For the text-containing cell, return its midpoint in [X, Y] coordinate format. 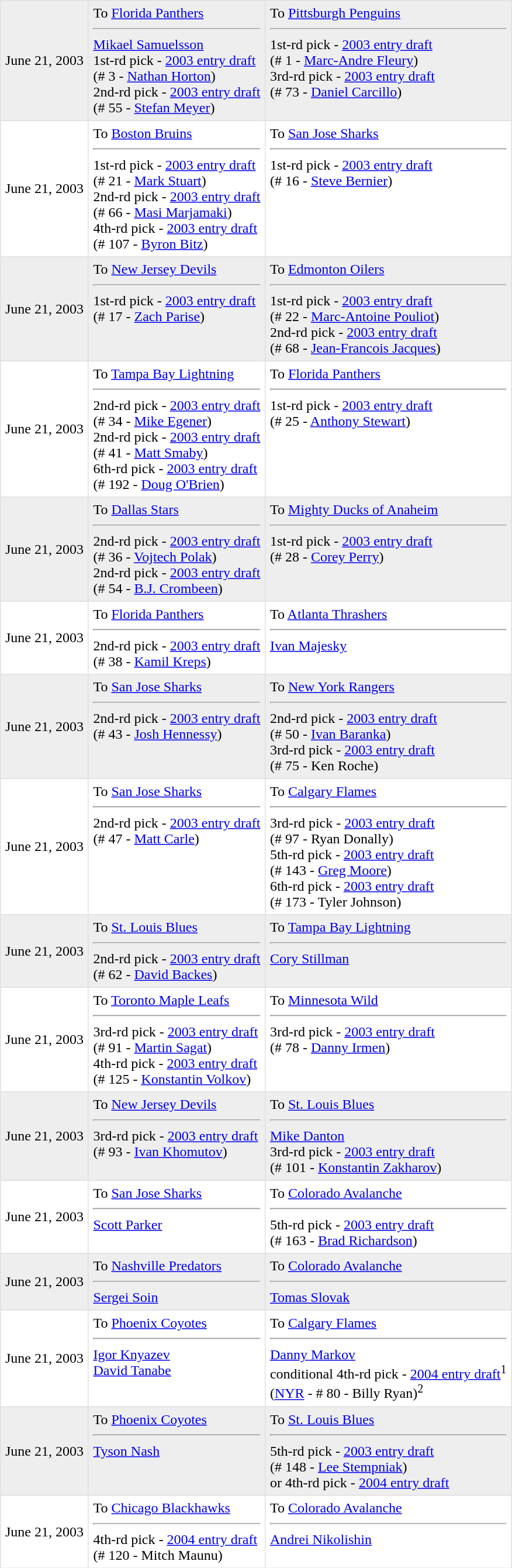
To Atlanta ThrashersIvan Majesky [388, 637]
To Chicago Blackhawks4th-rd pick - 2004 entry draft(# 120 - Mitch Maunu) [177, 1531]
To Pittsburgh Penguins1st-rd pick - 2003 entry draft(# 1 - Marc-Andre Fleury)3rd-rd pick - 2003 entry draft(# 73 - Daniel Carcillo) [388, 61]
To St. Louis Blues5th-rd pick - 2003 entry draft(# 148 - Lee Stempniak)or 4th-rd pick - 2004 entry draft [388, 1451]
To Calgary FlamesDanny Markovconditional 4th-rd pick - 2004 entry draft1(NYR - # 80 - Billy Ryan)2 [388, 1358]
To Phoenix CoyotesIgor KnyazevDavid Tanabe [177, 1358]
To San Jose Sharks2nd-rd pick - 2003 entry draft(# 47 - Matt Carle) [177, 846]
To Colorado AvalancheAndrei Nikolishin [388, 1531]
To Florida PanthersMikael Samuelsson1st-rd pick - 2003 entry draft(# 3 - Nathan Horton)2nd-rd pick - 2003 entry draft(# 55 - Stefan Meyer) [177, 61]
To Edmonton Oilers1st-rd pick - 2003 entry draft(# 22 - Marc-Antoine Pouliot)2nd-rd pick - 2003 entry draft(# 68 - Jean-Francois Jacques) [388, 309]
To New Jersey Devils1st-rd pick - 2003 entry draft(# 17 - Zach Parise) [177, 309]
To Florida Panthers1st-rd pick - 2003 entry draft(# 25 - Anthony Stewart) [388, 429]
To New Jersey Devils3rd-rd pick - 2003 entry draft(# 93 - Ivan Khomutov) [177, 1136]
To Dallas Stars2nd-rd pick - 2003 entry draft(# 36 - Vojtech Polak)2nd-rd pick - 2003 entry draft(# 54 - B.J. Crombeen) [177, 549]
To Florida Panthers2nd-rd pick - 2003 entry draft(# 38 - Kamil Kreps) [177, 637]
To Colorado Avalanche5th-rd pick - 2003 entry draft(# 163 - Brad Richardson) [388, 1217]
To St. Louis Blues2nd-rd pick - 2003 entry draft(# 62 - David Backes) [177, 951]
To Tampa Bay LightningCory Stillman [388, 951]
To San Jose SharksScott Parker [177, 1217]
To St. Louis BluesMike Danton3rd-rd pick - 2003 entry draft(# 101 - Konstantin Zakharov) [388, 1136]
To Colorado AvalancheTomas Slovak [388, 1282]
To Toronto Maple Leafs3rd-rd pick - 2003 entry draft(# 91 - Martin Sagat)4th-rd pick - 2003 entry draft(# 125 - Konstantin Volkov) [177, 1039]
To Minnesota Wild3rd-rd pick - 2003 entry draft(# 78 - Danny Irmen) [388, 1039]
To New York Rangers2nd-rd pick - 2003 entry draft(# 50 - Ivan Baranka)3rd-rd pick - 2003 entry draft(# 75 - Ken Roche) [388, 726]
To San Jose Sharks2nd-rd pick - 2003 entry draft(# 43 - Josh Hennessy) [177, 726]
To San Jose Sharks1st-rd pick - 2003 entry draft(# 16 - Steve Bernier) [388, 188]
To Phoenix CoyotesTyson Nash [177, 1451]
To Mighty Ducks of Anaheim1st-rd pick - 2003 entry draft(# 28 - Corey Perry) [388, 549]
To Nashville PredatorsSergei Soin [177, 1282]
